Capture the cell that displays the provided text and extract its (x, y) central coordinate. 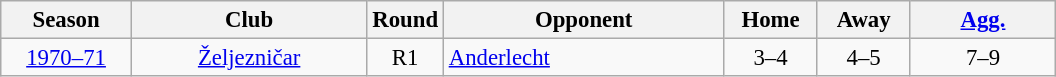
7–9 (983, 58)
1970–71 (66, 58)
Home (770, 20)
Round (405, 20)
Club (249, 20)
Željezničar (249, 58)
Away (864, 20)
Anderlecht (584, 58)
3–4 (770, 58)
Agg. (983, 20)
Opponent (584, 20)
4–5 (864, 58)
R1 (405, 58)
Season (66, 20)
